Return [x, y] of the center of cell containing provided text 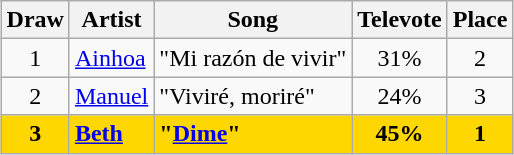
"Viviré, moriré" [253, 96]
Ainhoa [111, 58]
Draw [35, 20]
45% [400, 134]
Song [253, 20]
Place [480, 20]
Manuel [111, 96]
"Dime" [253, 134]
Artist [111, 20]
24% [400, 96]
"Mi razón de vivir" [253, 58]
31% [400, 58]
Beth [111, 134]
Televote [400, 20]
